Detect which cell encompasses the target text, then output its [X, Y] center coordinate. 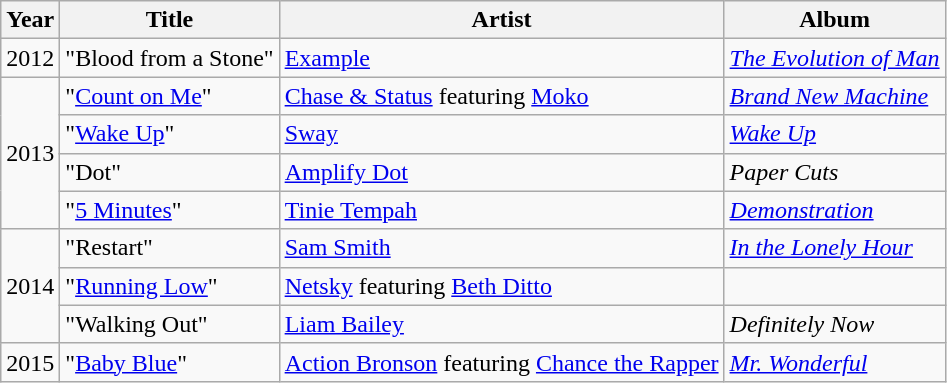
Definitely Now [834, 324]
Amplify Dot [502, 172]
Example [502, 58]
Brand New Machine [834, 96]
"5 Minutes" [170, 210]
In the Lonely Hour [834, 248]
"Blood from a Stone" [170, 58]
Mr. Wonderful [834, 362]
Chase & Status featuring Moko [502, 96]
The Evolution of Man [834, 58]
2013 [30, 153]
"Wake Up" [170, 134]
2012 [30, 58]
Year [30, 20]
Sway [502, 134]
"Running Low" [170, 286]
"Walking Out" [170, 324]
Sam Smith [502, 248]
Artist [502, 20]
Liam Bailey [502, 324]
Album [834, 20]
Tinie Tempah [502, 210]
Demonstration [834, 210]
2014 [30, 286]
Paper Cuts [834, 172]
"Restart" [170, 248]
Wake Up [834, 134]
Title [170, 20]
"Baby Blue" [170, 362]
Action Bronson featuring Chance the Rapper [502, 362]
2015 [30, 362]
"Count on Me" [170, 96]
"Dot" [170, 172]
Netsky featuring Beth Ditto [502, 286]
